Detect which cell encompasses the target text, then output its (x, y) center coordinate. 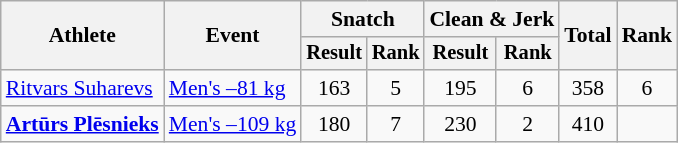
Snatch (362, 19)
5 (396, 88)
Ritvars Suharevs (82, 88)
Clean & Jerk (492, 19)
2 (528, 124)
Athlete (82, 36)
Men's –81 kg (233, 88)
Men's –109 kg (233, 124)
Total (588, 36)
410 (588, 124)
230 (460, 124)
358 (588, 88)
Event (233, 36)
163 (334, 88)
180 (334, 124)
7 (396, 124)
195 (460, 88)
Artūrs Plēsnieks (82, 124)
